Detect which cell encompasses the target text, then output its (X, Y) center coordinate. 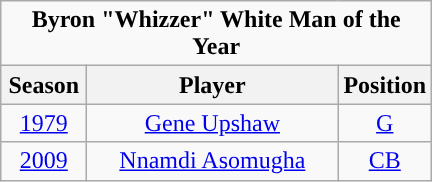
1979 (44, 123)
2009 (44, 161)
Position (385, 85)
Season (44, 85)
Byron "Whizzer" White Man of the Year (216, 34)
G (385, 123)
CB (385, 161)
Gene Upshaw (212, 123)
Player (212, 85)
Nnamdi Asomugha (212, 161)
